Scan for the cell matching the given text and deliver its [X, Y] coordinate at center. 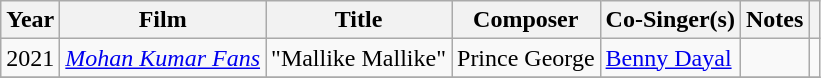
2021 [30, 58]
Title [359, 20]
Prince George [526, 58]
Film [163, 20]
Benny Dayal [670, 58]
Composer [526, 20]
Year [30, 20]
Notes [774, 20]
"Mallike Mallike" [359, 58]
Co-Singer(s) [670, 20]
Mohan Kumar Fans [163, 58]
